From the cell containing the given text, extract its center point as (X, Y) coordinate. 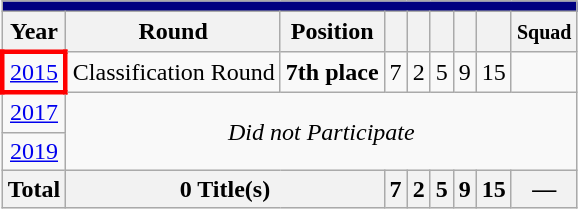
Total (34, 189)
— (544, 189)
Classification Round (174, 72)
Squad (544, 32)
2019 (34, 151)
0 Title(s) (225, 189)
Year (34, 32)
Position (332, 32)
7th place (332, 72)
2015 (34, 72)
2017 (34, 112)
Round (174, 32)
Did not Participate (322, 131)
